Extract the (x, y) coordinate from the center of the cell holding the provided text.  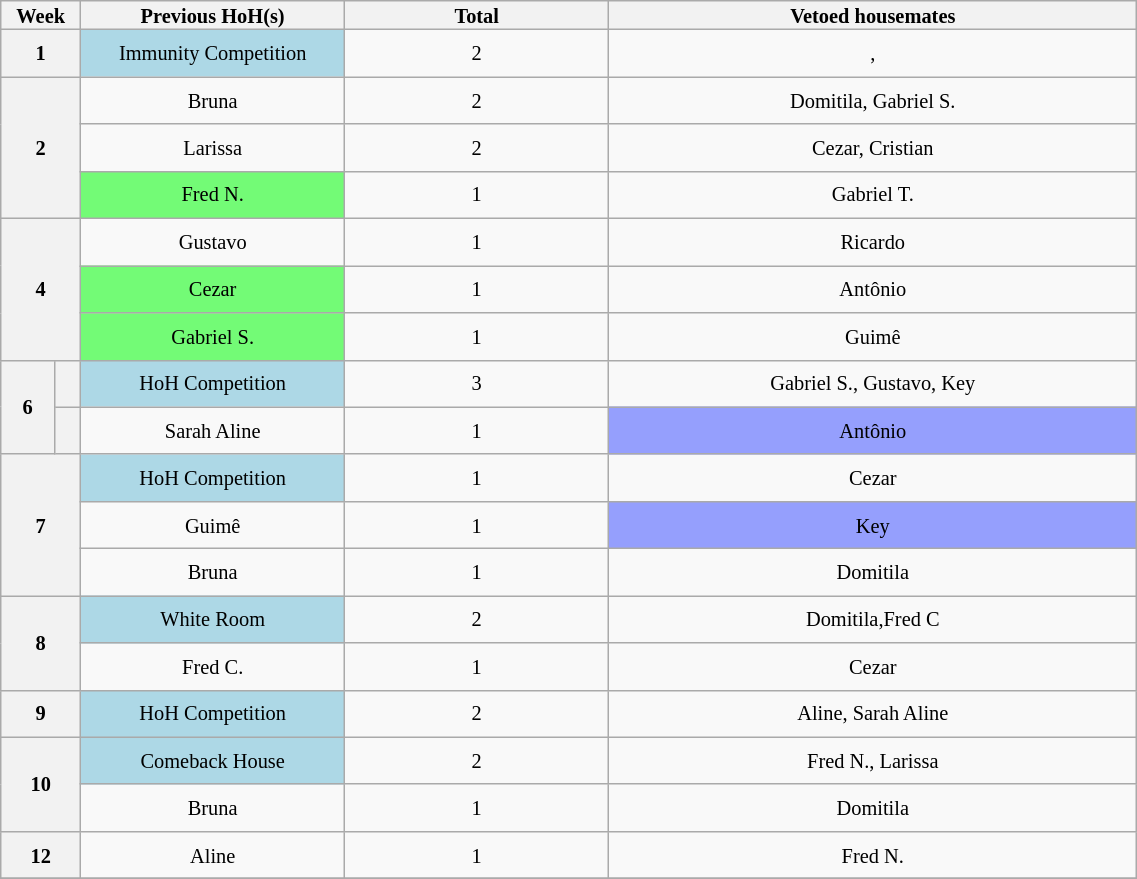
Key (873, 524)
Total (477, 14)
Comeback House (213, 760)
Larissa (213, 148)
Vetoed housemates (873, 14)
6 (28, 407)
Aline, Sarah Aline (873, 714)
12 (41, 854)
Domitila,Fred C (873, 618)
Sarah Aline (213, 430)
Fred C. (213, 666)
, (873, 54)
Aline (213, 854)
8 (41, 642)
Fred N., Larissa (873, 760)
Domitila, Gabriel S. (873, 100)
10 (41, 784)
4 (41, 288)
Gustavo (213, 242)
Gabriel S. (213, 336)
Gabriel T. (873, 194)
Ricardo (873, 242)
White Room (213, 618)
Previous HoH(s) (213, 14)
Week (41, 14)
Gabriel S., Gustavo, Key (873, 384)
Cezar, Cristian (873, 148)
9 (41, 714)
Immunity Competition (213, 54)
3 (477, 384)
7 (41, 524)
